Scan for the cell matching the given text and deliver its [X, Y] coordinate at center. 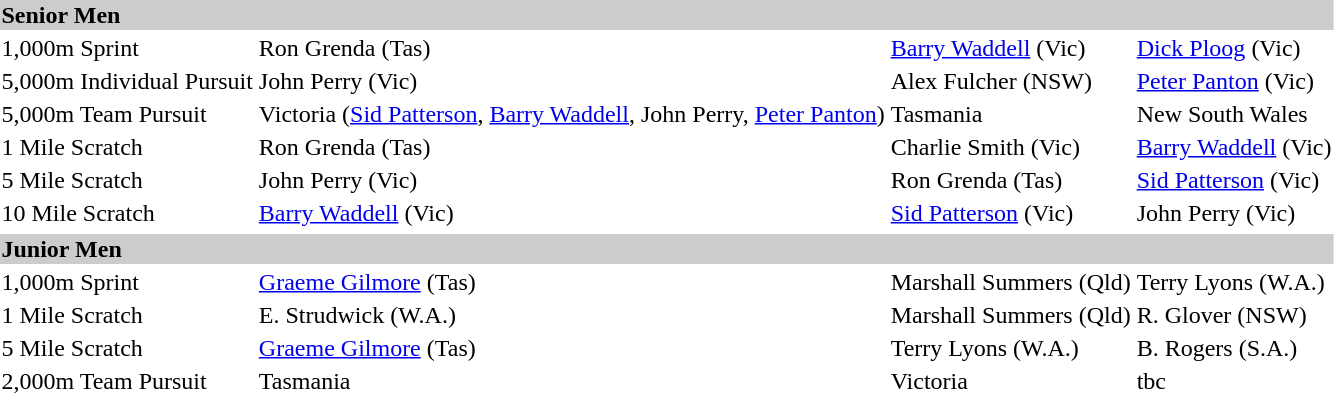
New South Wales [1234, 114]
B. Rogers (S.A.) [1234, 348]
R. Glover (NSW) [1234, 315]
Victoria (Sid Patterson, Barry Waddell, John Perry, Peter Panton) [572, 114]
Senior Men [666, 15]
Dick Ploog (Vic) [1234, 48]
Charlie Smith (Vic) [1010, 147]
5,000m Individual Pursuit [127, 81]
E. Strudwick (W.A.) [572, 315]
Peter Panton (Vic) [1234, 81]
10 Mile Scratch [127, 213]
Tasmania [1010, 114]
Junior Men [666, 249]
Alex Fulcher (NSW) [1010, 81]
5,000m Team Pursuit [127, 114]
